Return [X, Y] of the center of cell containing provided text 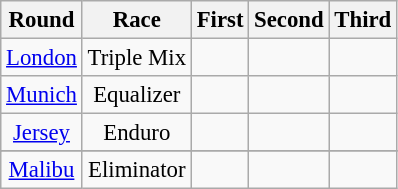
First [220, 20]
Enduro [136, 133]
Equalizer [136, 95]
London [42, 58]
Malibu [42, 170]
Round [42, 20]
Race [136, 20]
Jersey [42, 133]
Second [289, 20]
Third [363, 20]
Munich [42, 95]
Triple Mix [136, 58]
Eliminator [136, 170]
